Return the (X, Y) coordinate for the center point of the cell that contains the specified text.  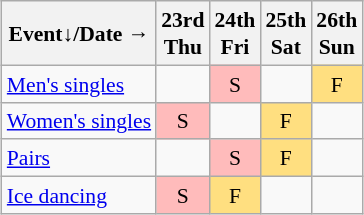
Ice dancing (79, 194)
Men's singles (79, 84)
Pairs (79, 158)
24thFri (234, 33)
Women's singles (79, 120)
Event↓/Date → (79, 33)
23rdThu (182, 33)
26thSun (336, 33)
25thSat (286, 33)
